Identify which cell holds the provided text, then report its (x, y) central coordinate. 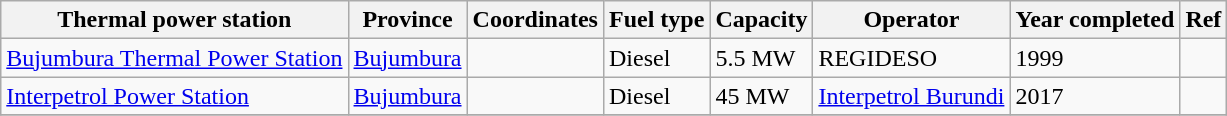
Interpetrol Power Station (174, 96)
Thermal power station (174, 20)
Coordinates (535, 20)
5.5 MW (762, 58)
Province (408, 20)
Ref (1204, 20)
REGIDESO (912, 58)
2017 (1095, 96)
Capacity (762, 20)
1999 (1095, 58)
Year completed (1095, 20)
Interpetrol Burundi (912, 96)
Fuel type (656, 20)
Operator (912, 20)
45 MW (762, 96)
Bujumbura Thermal Power Station (174, 58)
